Return the (x, y) coordinate for the center point of the cell that contains the specified text.  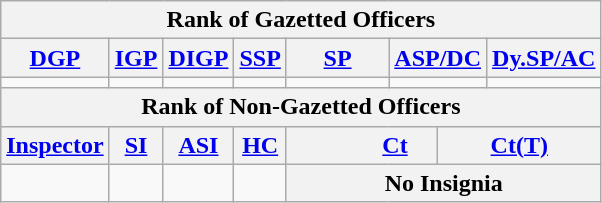
ASI (198, 145)
HC (260, 145)
Ct(T) (520, 145)
SI (136, 145)
ASP/DC (438, 58)
DIGP (198, 58)
Ct (362, 145)
SSP (260, 58)
IGP (136, 58)
No Insignia (444, 183)
Rank of Non-Gazetted Officers (301, 107)
DGP (55, 58)
SP (337, 58)
Rank of Gazetted Officers (301, 20)
Inspector (55, 145)
Dy.SP/AC (544, 58)
